Locate the cell with the specified text and output its (X, Y) center coordinate. 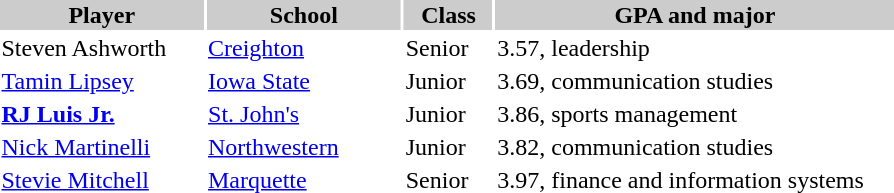
3.86, sports management (695, 114)
Northwestern (304, 147)
Steven Ashworth (102, 48)
School (304, 15)
Tamin Lipsey (102, 81)
Player (102, 15)
3.82, communication studies (695, 147)
GPA and major (695, 15)
RJ Luis Jr. (102, 114)
Senior (448, 48)
Nick Martinelli (102, 147)
Creighton (304, 48)
Class (448, 15)
Iowa State (304, 81)
3.57, leadership (695, 48)
St. John's (304, 114)
3.69, communication studies (695, 81)
